Find where the given text appears and provide that cell's center as [x, y] coordinate. 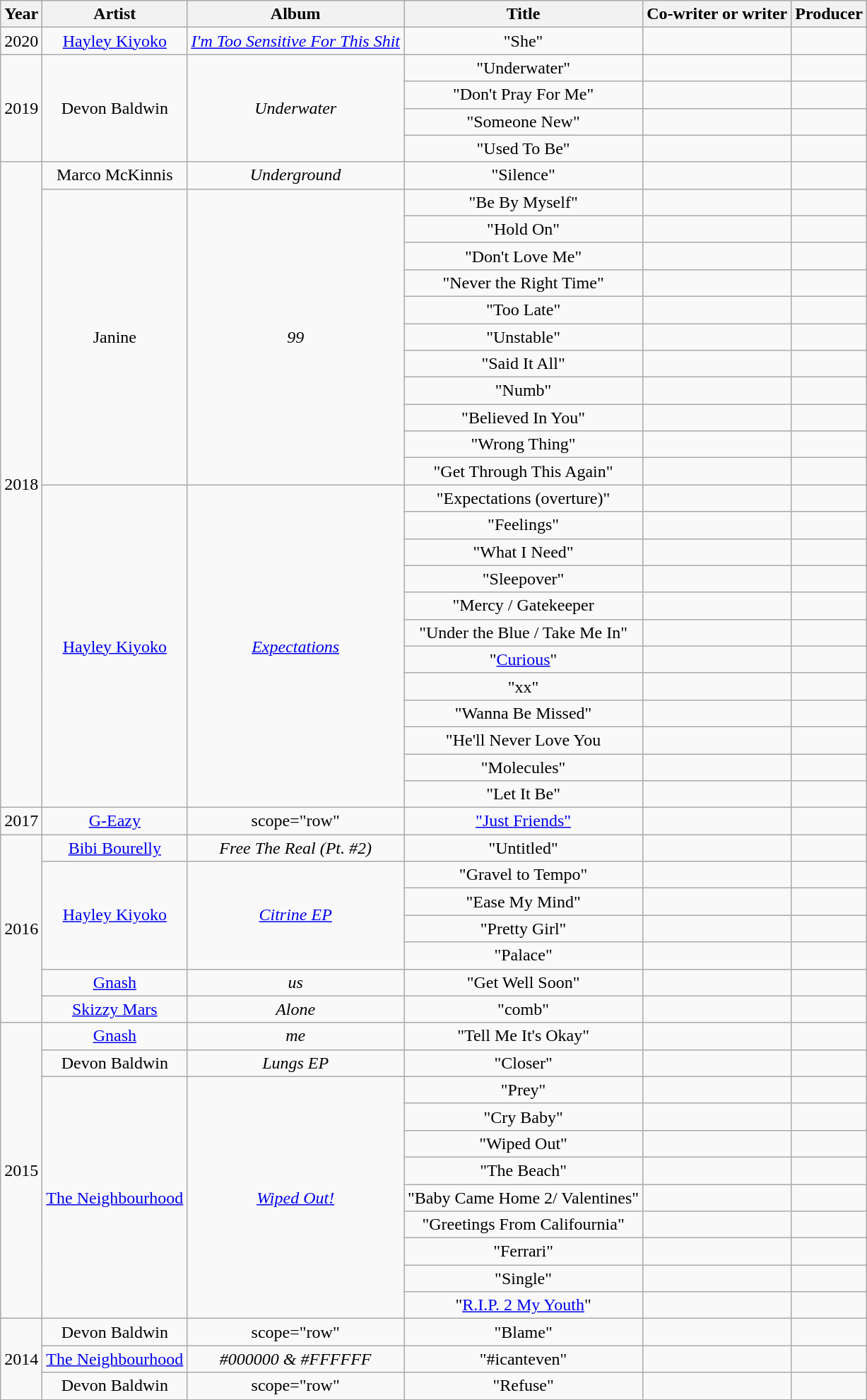
Marco McKinnis [114, 175]
Underwater [295, 108]
"Sleepover" [524, 579]
"Get Through This Again" [524, 471]
"Greetings From Califournia" [524, 1225]
Year [21, 14]
"Silence" [524, 175]
us [295, 982]
Janine [114, 336]
"Untitled" [524, 848]
Bibi Bourelly [114, 848]
"Feelings" [524, 525]
"comb" [524, 1009]
99 [295, 336]
2016 [21, 929]
"Don't Pray For Me" [524, 95]
"He'll Never Love You [524, 740]
Lungs EP [295, 1063]
Skizzy Mars [114, 1009]
"Used To Be" [524, 148]
2017 [21, 821]
"R.I.P. 2 My Youth" [524, 1305]
"What I Need" [524, 552]
Citrine EP [295, 915]
me [295, 1036]
"Under the Blue / Take Me In" [524, 633]
"Expectations (overture)" [524, 498]
I'm Too Sensitive For This Shit [295, 41]
"Hold On" [524, 229]
Album [295, 14]
"Cry Baby" [524, 1117]
"Curious" [524, 659]
G-Eazy [114, 821]
"Just Friends" [524, 821]
"Tell Me It's Okay" [524, 1036]
"Too Late" [524, 310]
"Pretty Girl" [524, 929]
"Said It All" [524, 364]
"Molecules" [524, 767]
"#icanteven" [524, 1359]
"Don't Love Me" [524, 256]
"Someone New" [524, 122]
"Underwater" [524, 68]
Underground [295, 175]
Alone [295, 1009]
2015 [21, 1170]
"Wanna Be Missed" [524, 713]
"Never the Right Time" [524, 283]
"Wrong Thing" [524, 445]
2020 [21, 41]
"Blame" [524, 1332]
"Believed In You" [524, 418]
"She" [524, 41]
"Let It Be" [524, 794]
"Closer" [524, 1063]
"xx" [524, 686]
2018 [21, 485]
"Single" [524, 1278]
Expectations [295, 646]
Producer [830, 14]
"Wiped Out" [524, 1143]
"Baby Came Home 2/ Valentines" [524, 1198]
2019 [21, 108]
"Numb" [524, 391]
"Mercy / Gatekeeper [524, 606]
Wiped Out! [295, 1197]
2014 [21, 1359]
"The Beach" [524, 1170]
Free The Real (Pt. #2) [295, 848]
"Gravel to Tempo" [524, 875]
Co-writer or writer [717, 14]
"Palace" [524, 955]
"Refuse" [524, 1386]
#000000 & #FFFFFF [295, 1359]
Artist [114, 14]
"Get Well Soon" [524, 982]
"Prey" [524, 1090]
"Be By Myself" [524, 202]
"Ferrari" [524, 1252]
"Ease My Mind" [524, 902]
"Unstable" [524, 337]
Title [524, 14]
